Return [x, y] of the center of cell containing provided text 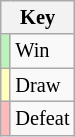
Key [38, 17]
Win [42, 51]
Defeat [42, 118]
Draw [42, 85]
